Return [x, y] of the center of cell containing provided text 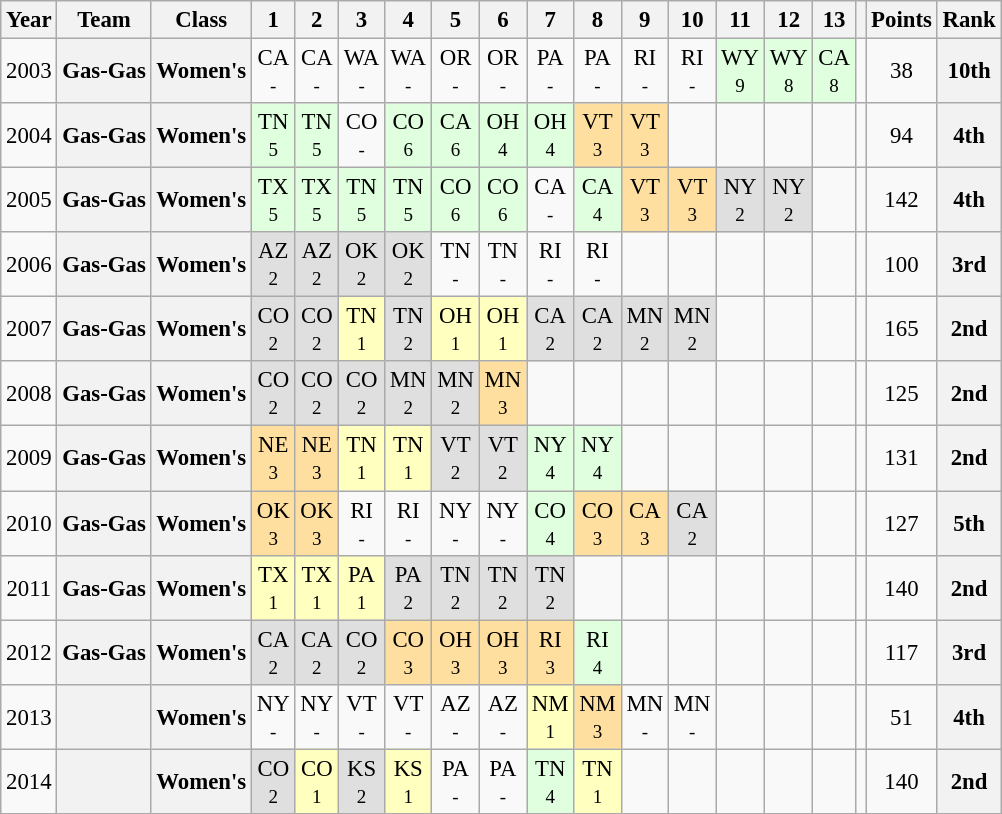
100 [902, 264]
1 [274, 20]
11 [740, 20]
RI4 [598, 652]
Rank [969, 20]
MN3 [502, 394]
125 [902, 394]
CA4 [598, 200]
2007 [29, 330]
Team [104, 20]
Class [201, 20]
10th [969, 72]
KS2 [362, 782]
WY9 [740, 72]
8 [598, 20]
CO- [362, 136]
NM1 [550, 716]
131 [902, 458]
CA8 [834, 72]
RI3 [550, 652]
2012 [29, 652]
CA6 [456, 136]
117 [902, 652]
CO4 [550, 524]
94 [902, 136]
2011 [29, 588]
WY8 [788, 72]
4 [408, 20]
Year [29, 20]
PA2 [408, 588]
2009 [29, 458]
KS1 [408, 782]
NM3 [598, 716]
5th [969, 524]
2008 [29, 394]
2003 [29, 72]
10 [692, 20]
127 [902, 524]
7 [550, 20]
CA3 [644, 524]
2013 [29, 716]
165 [902, 330]
2010 [29, 524]
Points [902, 20]
6 [502, 20]
5 [456, 20]
12 [788, 20]
2006 [29, 264]
PA1 [362, 588]
13 [834, 20]
TN4 [550, 782]
2 [317, 20]
3 [362, 20]
38 [902, 72]
2004 [29, 136]
2014 [29, 782]
51 [902, 716]
9 [644, 20]
142 [902, 200]
CO1 [317, 782]
2005 [29, 200]
